From the cell containing the given text, extract its center point as (X, Y) coordinate. 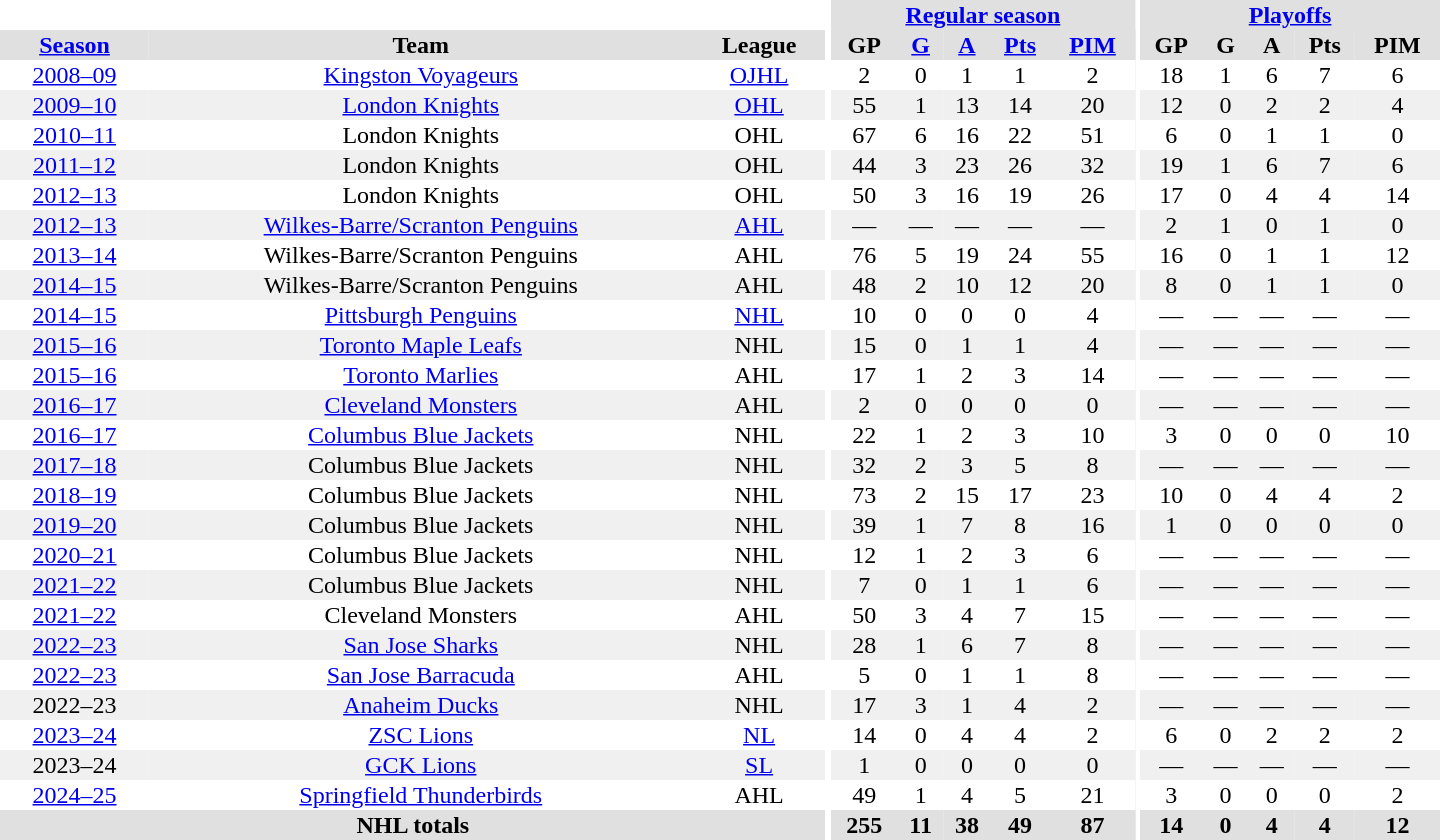
Regular season (983, 15)
Playoffs (1290, 15)
SL (760, 765)
51 (1092, 135)
2011–12 (74, 165)
2008–09 (74, 75)
76 (864, 255)
39 (864, 525)
2013–14 (74, 255)
League (760, 45)
2020–21 (74, 555)
44 (864, 165)
Team (421, 45)
38 (967, 825)
24 (1020, 255)
2018–19 (74, 495)
NHL totals (413, 825)
San Jose Sharks (421, 645)
Springfield Thunderbirds (421, 795)
Kingston Voyageurs (421, 75)
2024–25 (74, 795)
Anaheim Ducks (421, 705)
Season (74, 45)
2019–20 (74, 525)
87 (1092, 825)
OJHL (760, 75)
Pittsburgh Penguins (421, 315)
Toronto Marlies (421, 375)
73 (864, 495)
2010–11 (74, 135)
San Jose Barracuda (421, 675)
18 (1171, 75)
67 (864, 135)
NL (760, 735)
2009–10 (74, 105)
28 (864, 645)
255 (864, 825)
48 (864, 285)
21 (1092, 795)
GCK Lions (421, 765)
11 (921, 825)
ZSC Lions (421, 735)
13 (967, 105)
2017–18 (74, 465)
Toronto Maple Leafs (421, 345)
